For the text-containing cell, return its midpoint in (X, Y) coordinate format. 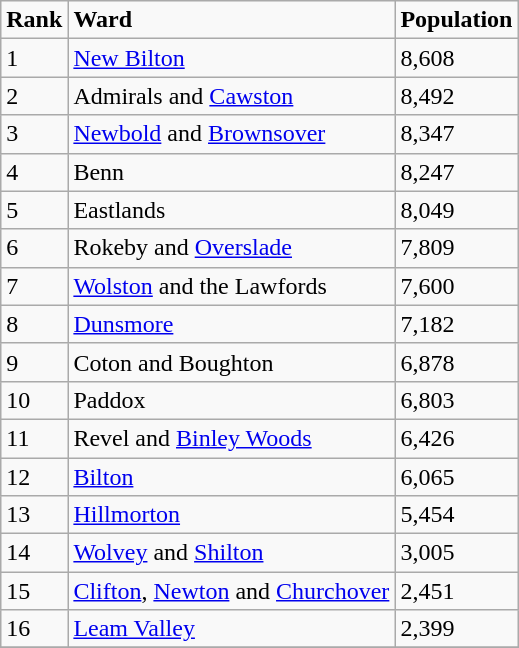
8,608 (456, 58)
Eastlands (232, 210)
Newbold and Brownsover (232, 134)
3,005 (456, 553)
9 (34, 362)
1 (34, 58)
2,451 (456, 591)
7 (34, 286)
7,600 (456, 286)
8,049 (456, 210)
6,426 (456, 438)
Ward (232, 20)
8,347 (456, 134)
6,878 (456, 362)
Bilton (232, 477)
8,492 (456, 96)
6,065 (456, 477)
Benn (232, 172)
13 (34, 515)
8,247 (456, 172)
3 (34, 134)
Leam Valley (232, 629)
15 (34, 591)
2,399 (456, 629)
New Bilton (232, 58)
6 (34, 248)
Dunsmore (232, 324)
11 (34, 438)
Admirals and Cawston (232, 96)
5 (34, 210)
Rokeby and Overslade (232, 248)
Rank (34, 20)
Clifton, Newton and Churchover (232, 591)
7,809 (456, 248)
14 (34, 553)
6,803 (456, 400)
5,454 (456, 515)
Hillmorton (232, 515)
Paddox (232, 400)
16 (34, 629)
12 (34, 477)
4 (34, 172)
7,182 (456, 324)
Coton and Boughton (232, 362)
Population (456, 20)
Revel and Binley Woods (232, 438)
Wolston and the Lawfords (232, 286)
2 (34, 96)
8 (34, 324)
Wolvey and Shilton (232, 553)
10 (34, 400)
